Return the (X, Y) coordinate for the center point of the cell that contains the specified text.  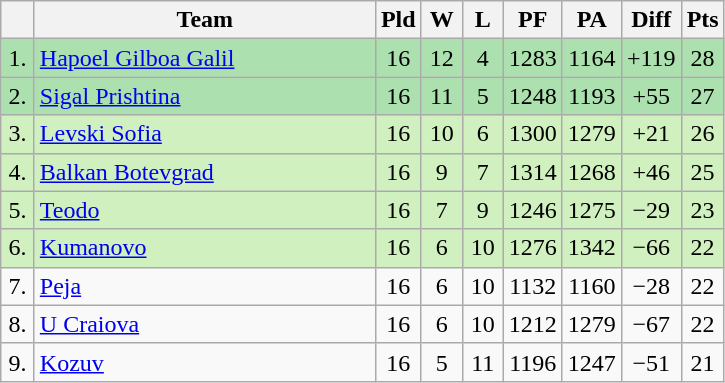
1300 (532, 134)
1342 (592, 248)
Kozuv (204, 362)
1275 (592, 210)
8. (18, 324)
1268 (592, 172)
Levski Sofia (204, 134)
PA (592, 20)
Peja (204, 286)
1314 (532, 172)
1212 (532, 324)
Pld (398, 20)
1132 (532, 286)
21 (702, 362)
28 (702, 58)
+46 (651, 172)
7. (18, 286)
9. (18, 362)
1193 (592, 96)
1246 (532, 210)
1. (18, 58)
27 (702, 96)
26 (702, 134)
1283 (532, 58)
Sigal Prishtina (204, 96)
Pts (702, 20)
+21 (651, 134)
+119 (651, 58)
4. (18, 172)
L (482, 20)
W (442, 20)
PF (532, 20)
Team (204, 20)
1276 (532, 248)
Diff (651, 20)
−28 (651, 286)
3. (18, 134)
1248 (532, 96)
Hapoel Gilboa Galil (204, 58)
−29 (651, 210)
23 (702, 210)
6. (18, 248)
Kumanovo (204, 248)
Teodo (204, 210)
25 (702, 172)
1160 (592, 286)
4 (482, 58)
U Craiova (204, 324)
1164 (592, 58)
−67 (651, 324)
−66 (651, 248)
1196 (532, 362)
+55 (651, 96)
5. (18, 210)
Balkan Botevgrad (204, 172)
1247 (592, 362)
12 (442, 58)
−51 (651, 362)
2. (18, 96)
